For the text-containing cell, return its midpoint in (x, y) coordinate format. 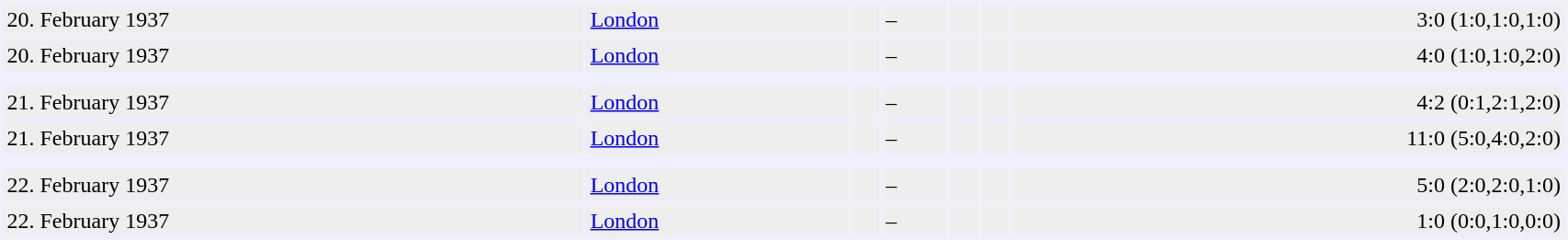
11:0 (5:0,4:0,2:0) (1288, 138)
4:0 (1:0,1:0,2:0) (1288, 55)
1:0 (0:0,1:0,0:0) (1288, 221)
3:0 (1:0,1:0,1:0) (1288, 19)
5:0 (2:0,2:0,1:0) (1288, 185)
4:2 (0:1,2:1,2:0) (1288, 102)
